Return the (x, y) coordinate for the center point of the cell that contains the specified text.  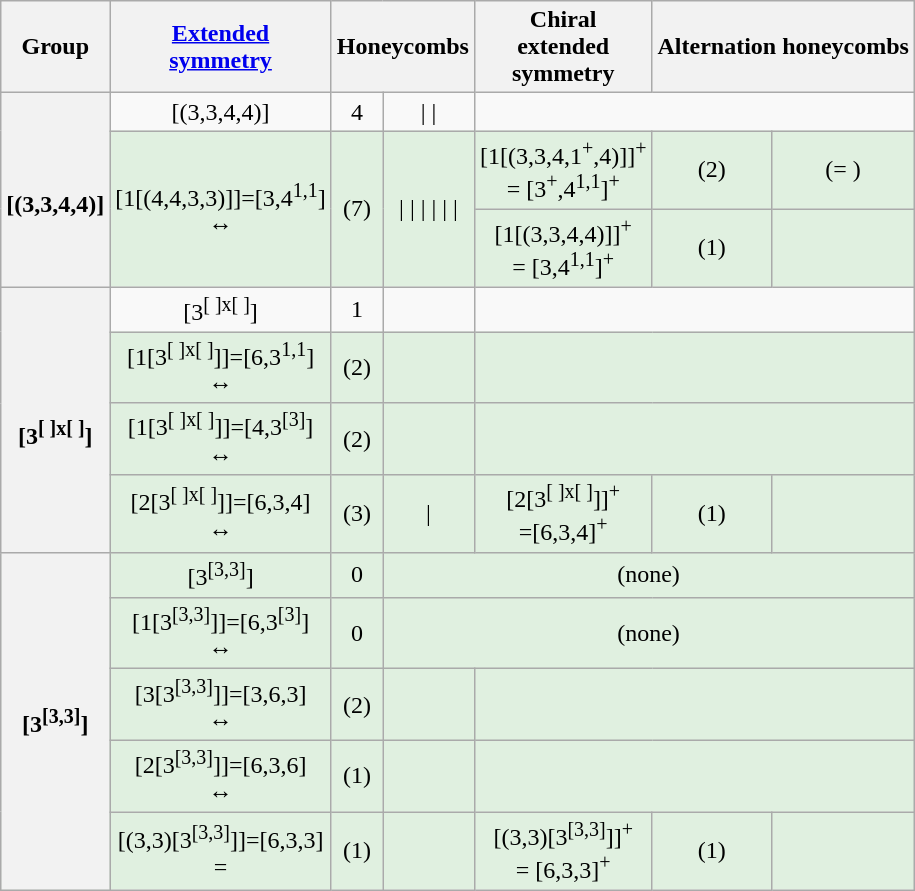
[1[3[ ]x[ ]]]=[6,31,1] ↔ (221, 368)
1 (356, 310)
Chiralextendedsymmetry (563, 47)
(7) (356, 209)
[(3,3)[3[3,3]]]=[6,3,3] = (221, 851)
(3) (356, 514)
| (429, 514)
[2[3[ ]x[ ]]]=[6,3,4] ↔ (221, 514)
| | | | | | (429, 209)
Group (56, 47)
[1[(4,4,3,3)]]=[3,41,1] ↔ (221, 209)
[(3,3)[3[3,3]]]+= [6,3,3]+ (563, 851)
[2[3[3,3]]]=[6,3,6] ↔ (221, 776)
[1[3[ ]x[ ]]]=[4,3[3]] ↔ (221, 439)
| | (429, 112)
Honeycombs (402, 47)
4 (356, 112)
[1[3[3,3]]]=[6,3[3]] ↔ (221, 633)
[2[3[ ]x[ ]]]+=[6,3,4]+ (563, 514)
[1[(3,3,4,1+,4)]]+= [3+,41,1]+ (563, 170)
[1[(3,3,4,4)]]+= [3,41,1]+ (563, 248)
[3[3[3,3]]]=[3,6,3] ↔ (221, 705)
(= ) (844, 170)
Extendedsymmetry (221, 47)
Alternation honeycombs (783, 47)
